Locate the cell with the specified text and output its (x, y) center coordinate. 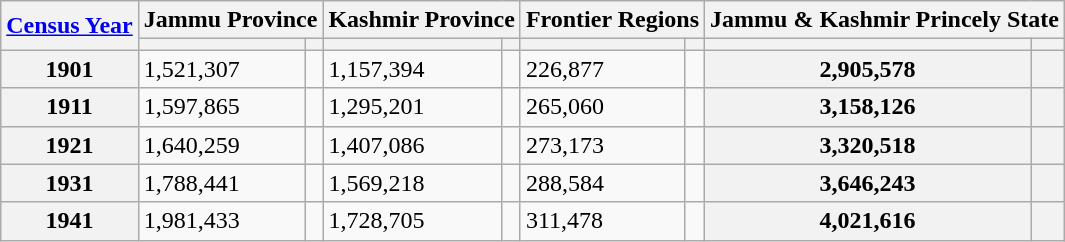
1,597,865 (222, 107)
311,478 (602, 221)
1911 (70, 107)
Kashmir Province (422, 20)
3,158,126 (868, 107)
1,521,307 (222, 69)
4,021,616 (868, 221)
1,407,086 (412, 145)
1,295,201 (412, 107)
Jammu Province (230, 20)
1,728,705 (412, 221)
273,173 (602, 145)
1921 (70, 145)
1901 (70, 69)
1,788,441 (222, 183)
288,584 (602, 183)
Census Year (70, 26)
1941 (70, 221)
Jammu & Kashmir Princely State (885, 20)
1,569,218 (412, 183)
1,640,259 (222, 145)
3,320,518 (868, 145)
Frontier Regions (612, 20)
3,646,243 (868, 183)
2,905,578 (868, 69)
226,877 (602, 69)
265,060 (602, 107)
1,157,394 (412, 69)
1931 (70, 183)
1,981,433 (222, 221)
